For the text-containing cell, return its midpoint in [X, Y] coordinate format. 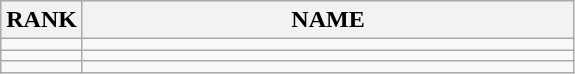
NAME [328, 20]
RANK [42, 20]
